Find where the given text appears and provide that cell's center as [x, y] coordinate. 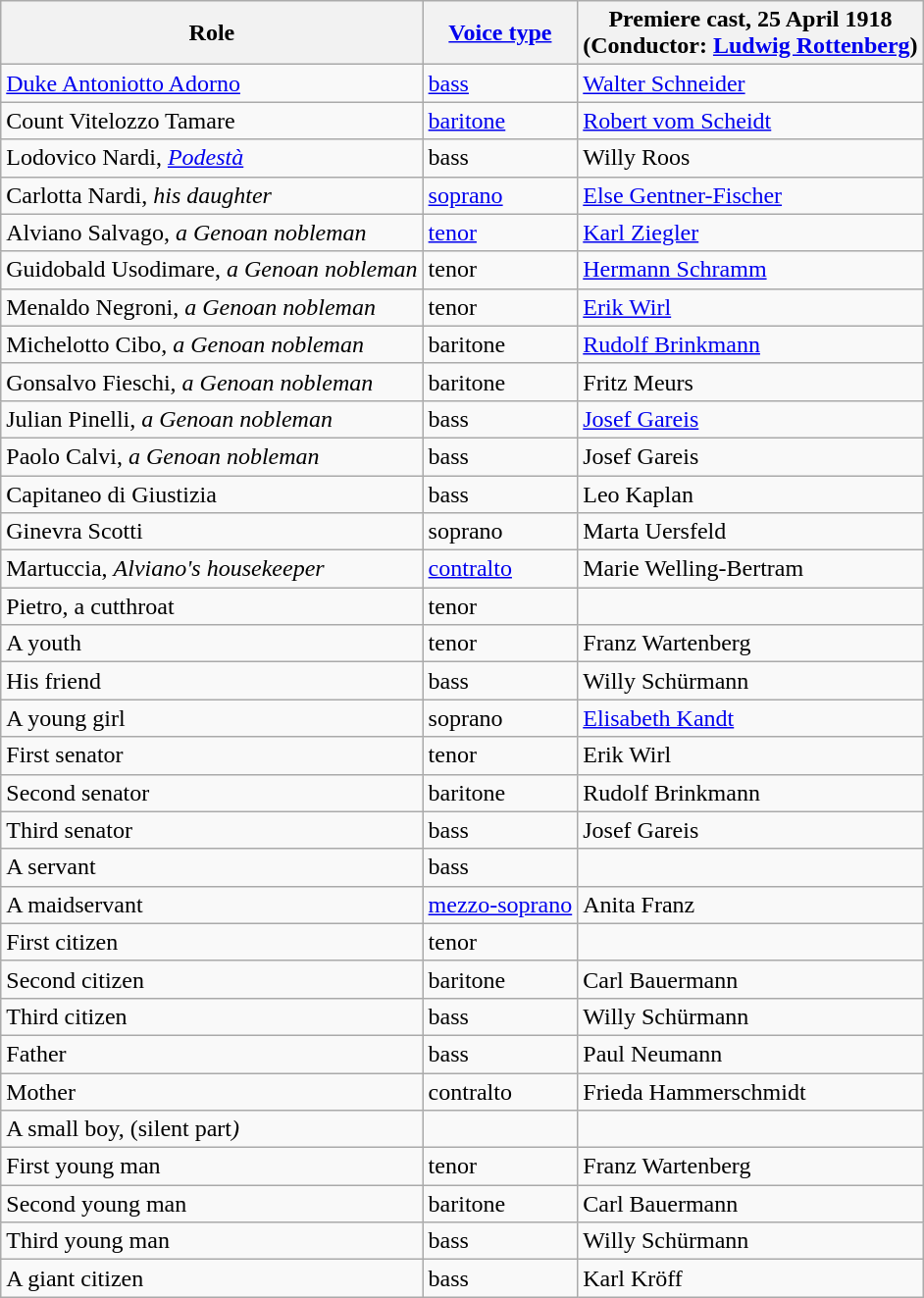
Paolo Calvi, a Genoan nobleman [212, 456]
First senator [212, 755]
Frieda Hammerschmidt [750, 1092]
Premiere cast, 25 April 1918(Conductor: Ludwig Rottenberg) [750, 33]
Third senator [212, 830]
His friend [212, 681]
Willy Roos [750, 158]
Marie Welling-Bertram [750, 569]
Voice type [500, 33]
A small boy, (silent part) [212, 1129]
Guidobald Usodimare, a Genoan nobleman [212, 270]
Martuccia, Alviano's housekeeper [212, 569]
Father [212, 1054]
First citizen [212, 942]
Walter Schneider [750, 83]
Second young man [212, 1204]
A giant citizen [212, 1278]
Gonsalvo Fieschi, a Genoan nobleman [212, 382]
Fritz Meurs [750, 382]
Duke Antoniotto Adorno [212, 83]
Michelotto Cibo, a Genoan nobleman [212, 344]
Else Gentner-Fischer [750, 195]
Leo Kaplan [750, 493]
Lodovico Nardi, Podestà [212, 158]
Mother [212, 1092]
Elisabeth Kandt [750, 718]
Capitaneo di Giustizia [212, 493]
Count Vitelozzo Tamare [212, 121]
Third young man [212, 1241]
Paul Neumann [750, 1054]
A servant [212, 867]
Ginevra Scotti [212, 532]
Karl Kröff [750, 1278]
Role [212, 33]
A maidservant [212, 905]
mezzo-soprano [500, 905]
Karl Ziegler [750, 233]
Marta Uersfeld [750, 532]
A youth [212, 644]
Menaldo Negroni, a Genoan nobleman [212, 307]
Pietro, a cutthroat [212, 606]
Julian Pinelli, a Genoan nobleman [212, 419]
Alviano Salvago, a Genoan nobleman [212, 233]
Second citizen [212, 979]
Hermann Schramm [750, 270]
Anita Franz [750, 905]
Third citizen [212, 1016]
A young girl [212, 718]
Carlotta Nardi, his daughter [212, 195]
Second senator [212, 793]
Robert vom Scheidt [750, 121]
First young man [212, 1167]
